Pinpoint the cell where the given text exists, returning its [X, Y] midpoint coordinate. 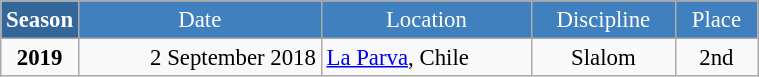
2 September 2018 [200, 58]
Slalom [604, 58]
Season [40, 20]
Date [200, 20]
Location [426, 20]
2019 [40, 58]
2nd [716, 58]
Discipline [604, 20]
La Parva, Chile [426, 58]
Place [716, 20]
